Return the [X, Y] coordinate for the center point of the cell that contains the specified text.  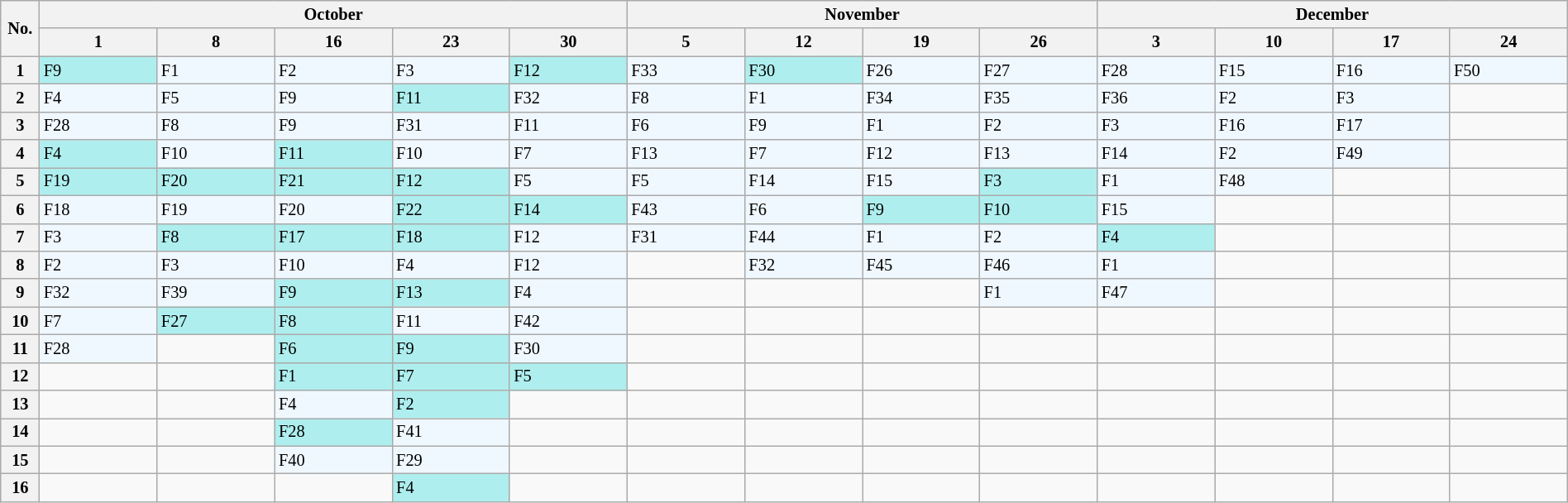
26 [1039, 42]
F47 [1156, 293]
23 [451, 42]
F33 [686, 70]
F41 [451, 432]
F45 [921, 265]
2 [20, 98]
11 [20, 348]
F29 [451, 460]
F34 [921, 98]
F21 [333, 181]
13 [20, 405]
7 [20, 237]
F26 [921, 70]
F44 [804, 237]
October [334, 14]
November [862, 14]
F22 [451, 209]
No. [20, 28]
14 [20, 432]
19 [921, 42]
9 [20, 293]
6 [20, 209]
F39 [216, 293]
F35 [1039, 98]
F43 [686, 209]
30 [568, 42]
F36 [1156, 98]
F49 [1391, 154]
December [1332, 14]
F42 [568, 321]
F40 [333, 460]
24 [1508, 42]
4 [20, 154]
15 [20, 460]
F50 [1508, 70]
17 [1391, 42]
F48 [1274, 181]
F46 [1039, 265]
